Search for the cell housing the specified text and yield its [X, Y] center coordinate. 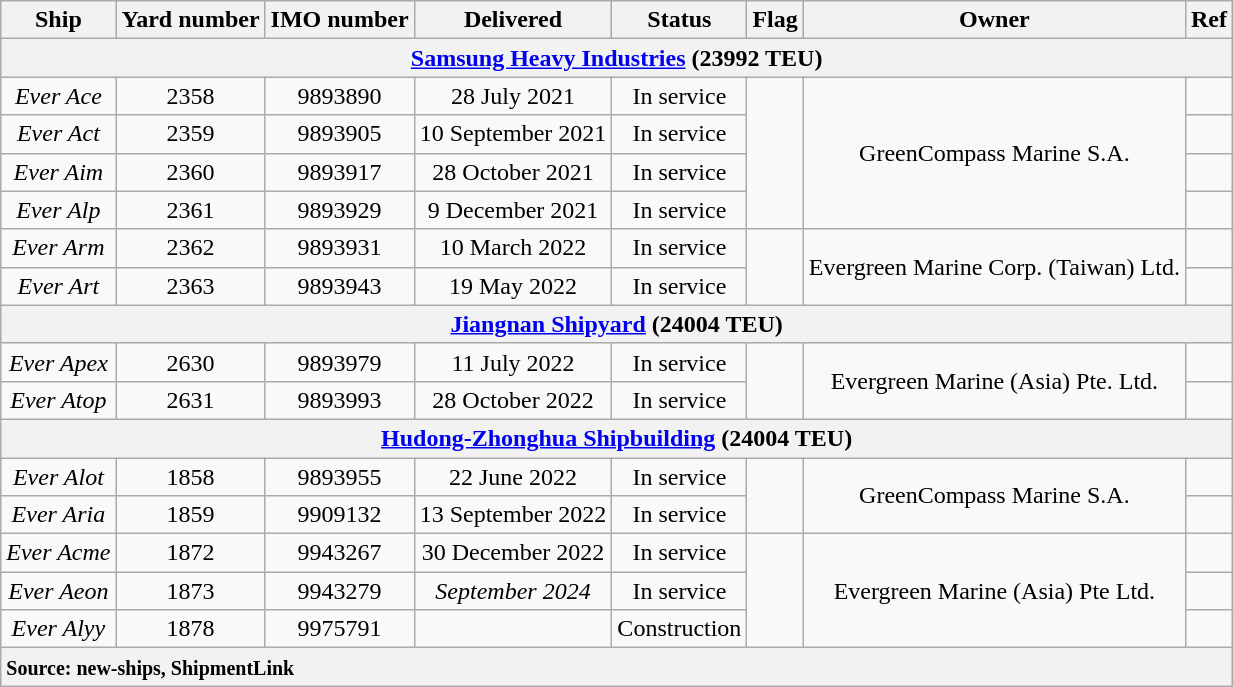
9909132 [340, 515]
1872 [190, 553]
Evergreen Marine Corp. (Taiwan) Ltd. [994, 267]
9975791 [340, 629]
9893890 [340, 96]
9 December 2021 [513, 210]
9893979 [340, 362]
Ever Acme [58, 553]
Ever Arm [58, 248]
Delivered [513, 20]
1859 [190, 515]
Flag [775, 20]
Ever Act [58, 134]
9893931 [340, 248]
9893993 [340, 400]
Ref [1208, 20]
Ever Aim [58, 172]
9943267 [340, 553]
September 2024 [513, 591]
2363 [190, 286]
11 July 2022 [513, 362]
9943279 [340, 591]
2362 [190, 248]
Hudong-Zhonghua Shipbuilding (24004 TEU) [617, 438]
Ship [58, 20]
IMO number [340, 20]
Ever Art [58, 286]
Ever Alot [58, 477]
Owner [994, 20]
Samsung Heavy Industries (23992 TEU) [617, 58]
30 December 2022 [513, 553]
Construction [680, 629]
Status [680, 20]
Ever Alyy [58, 629]
Ever Aeon [58, 591]
1858 [190, 477]
10 September 2021 [513, 134]
22 June 2022 [513, 477]
Yard number [190, 20]
28 October 2022 [513, 400]
9893905 [340, 134]
1873 [190, 591]
2359 [190, 134]
Ever Alp [58, 210]
Ever Ace [58, 96]
9893955 [340, 477]
9893917 [340, 172]
2630 [190, 362]
2631 [190, 400]
1878 [190, 629]
28 July 2021 [513, 96]
19 May 2022 [513, 286]
Ever Atop [58, 400]
9893929 [340, 210]
10 March 2022 [513, 248]
2358 [190, 96]
Evergreen Marine (Asia) Pte Ltd. [994, 591]
Source: new-ships, ShipmentLink [617, 667]
28 October 2021 [513, 172]
2360 [190, 172]
Ever Apex [58, 362]
2361 [190, 210]
Jiangnan Shipyard (24004 TEU) [617, 324]
13 September 2022 [513, 515]
Evergreen Marine (Asia) Pte. Ltd. [994, 381]
Ever Aria [58, 515]
9893943 [340, 286]
